Find where the given text appears and provide that cell's center as [X, Y] coordinate. 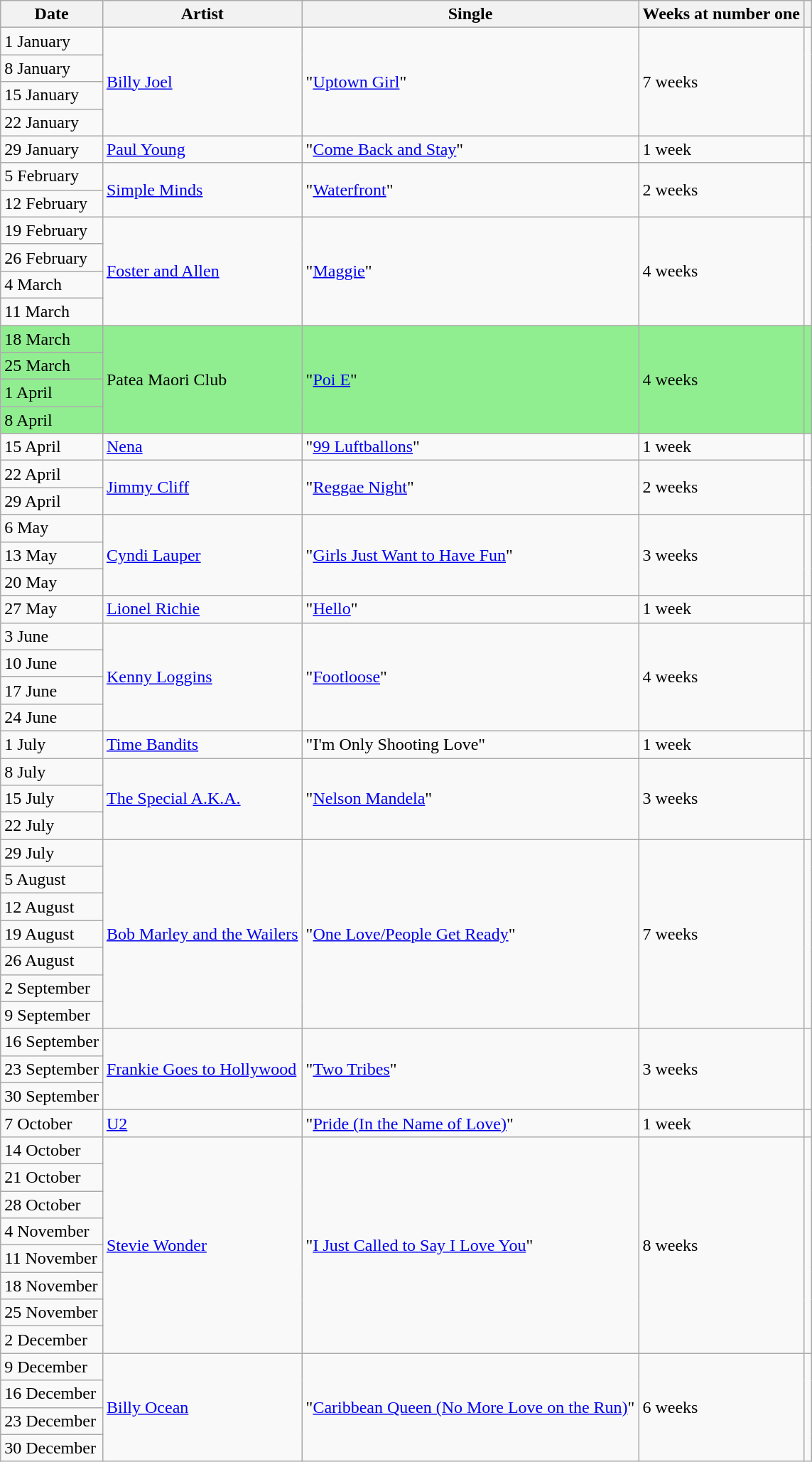
25 November [52, 1313]
"I'm Only Shooting Love" [470, 744]
1 January [52, 41]
30 September [52, 1096]
29 April [52, 501]
Patea Maori Club [202, 380]
21 October [52, 1177]
Single [470, 14]
12 August [52, 907]
20 May [52, 582]
16 December [52, 1394]
3 June [52, 636]
Foster and Allen [202, 271]
Frankie Goes to Hollywood [202, 1069]
23 December [52, 1421]
"Pride (In the Name of Love)" [470, 1123]
Nena [202, 447]
8 weeks [722, 1245]
5 February [52, 176]
Jimmy Cliff [202, 488]
4 November [52, 1232]
"Reggae Night" [470, 488]
6 May [52, 528]
8 July [52, 771]
"99 Luftballons" [470, 447]
30 December [52, 1448]
24 June [52, 717]
22 April [52, 474]
8 January [52, 68]
4 March [52, 284]
"Footloose" [470, 677]
7 October [52, 1123]
17 June [52, 690]
Simple Minds [202, 190]
"Hello" [470, 609]
13 May [52, 555]
"One Love/People Get Ready" [470, 934]
1 July [52, 744]
27 May [52, 609]
"Two Tribes" [470, 1069]
Paul Young [202, 149]
9 December [52, 1367]
15 April [52, 447]
15 July [52, 799]
22 July [52, 826]
"Girls Just Want to Have Fun" [470, 555]
2 September [52, 988]
Time Bandits [202, 744]
"Nelson Mandela" [470, 798]
9 September [52, 1015]
Billy Ocean [202, 1407]
Date [52, 14]
"Uptown Girl" [470, 82]
29 January [52, 149]
25 March [52, 366]
11 November [52, 1259]
Weeks at number one [722, 14]
23 September [52, 1069]
"Maggie" [470, 271]
26 August [52, 961]
Lionel Richie [202, 609]
18 March [52, 339]
"Waterfront" [470, 190]
16 September [52, 1042]
19 August [52, 934]
14 October [52, 1150]
The Special A.K.A. [202, 798]
26 February [52, 257]
1 April [52, 393]
28 October [52, 1205]
Kenny Loggins [202, 677]
10 June [52, 663]
Billy Joel [202, 82]
Stevie Wonder [202, 1245]
22 January [52, 122]
18 November [52, 1286]
U2 [202, 1123]
12 February [52, 203]
5 August [52, 880]
19 February [52, 230]
15 January [52, 95]
"Poi E" [470, 380]
Cyndi Lauper [202, 555]
"Caribbean Queen (No More Love on the Run)" [470, 1407]
2 December [52, 1340]
8 April [52, 420]
29 July [52, 853]
Artist [202, 14]
"Come Back and Stay" [470, 149]
11 March [52, 311]
Bob Marley and the Wailers [202, 934]
6 weeks [722, 1407]
"I Just Called to Say I Love You" [470, 1245]
